Scan for the cell matching the given text and deliver its (X, Y) coordinate at center. 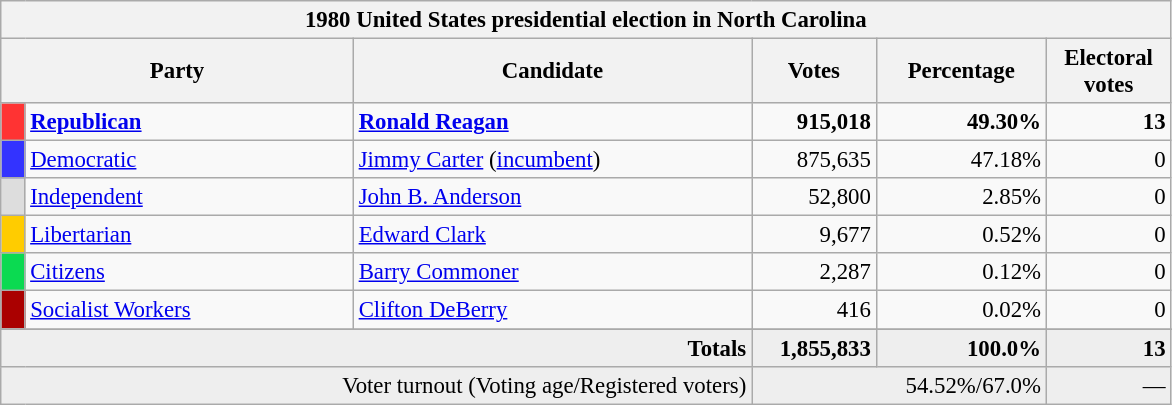
Jimmy Carter (incumbent) (552, 160)
Clifton DeBerry (552, 310)
2.85% (961, 197)
Democratic (189, 160)
Socialist Workers (189, 310)
52,800 (814, 197)
47.18% (961, 160)
9,677 (814, 235)
2,287 (814, 273)
Libertarian (189, 235)
— (1108, 385)
100.0% (961, 348)
915,018 (814, 122)
0.52% (961, 235)
Electoral votes (1108, 72)
John B. Anderson (552, 197)
54.52%/67.0% (900, 385)
Totals (376, 348)
875,635 (814, 160)
49.30% (961, 122)
Edward Clark (552, 235)
Percentage (961, 72)
Candidate (552, 72)
Republican (189, 122)
Party (178, 72)
Barry Commoner (552, 273)
Voter turnout (Voting age/Registered voters) (376, 385)
1980 United States presidential election in North Carolina (586, 20)
Ronald Reagan (552, 122)
Independent (189, 197)
1,855,833 (814, 348)
Votes (814, 72)
0.12% (961, 273)
0.02% (961, 310)
Citizens (189, 273)
416 (814, 310)
